For the text-containing cell, return its midpoint in [X, Y] coordinate format. 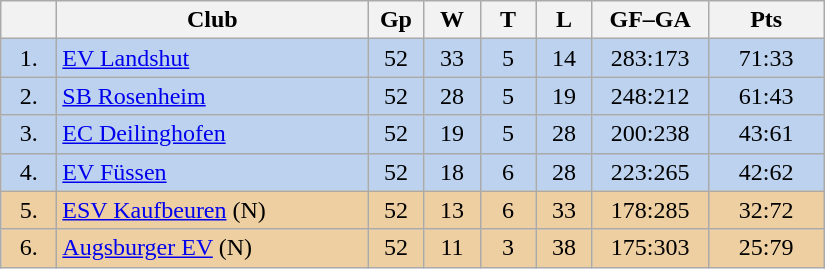
42:62 [766, 172]
3. [29, 134]
Gp [396, 20]
175:303 [650, 248]
11 [452, 248]
1. [29, 58]
32:72 [766, 210]
4. [29, 172]
38 [564, 248]
43:61 [766, 134]
2. [29, 96]
6. [29, 248]
EV Landshut [212, 58]
13 [452, 210]
Augsburger EV (N) [212, 248]
200:238 [650, 134]
178:285 [650, 210]
Pts [766, 20]
SB Rosenheim [212, 96]
25:79 [766, 248]
EC Deilinghofen [212, 134]
EV Füssen [212, 172]
ESV Kaufbeuren (N) [212, 210]
14 [564, 58]
Club [212, 20]
GF–GA [650, 20]
3 [508, 248]
5. [29, 210]
71:33 [766, 58]
L [564, 20]
283:173 [650, 58]
T [508, 20]
W [452, 20]
61:43 [766, 96]
18 [452, 172]
248:212 [650, 96]
223:265 [650, 172]
